Detect which cell encompasses the target text, then output its [x, y] center coordinate. 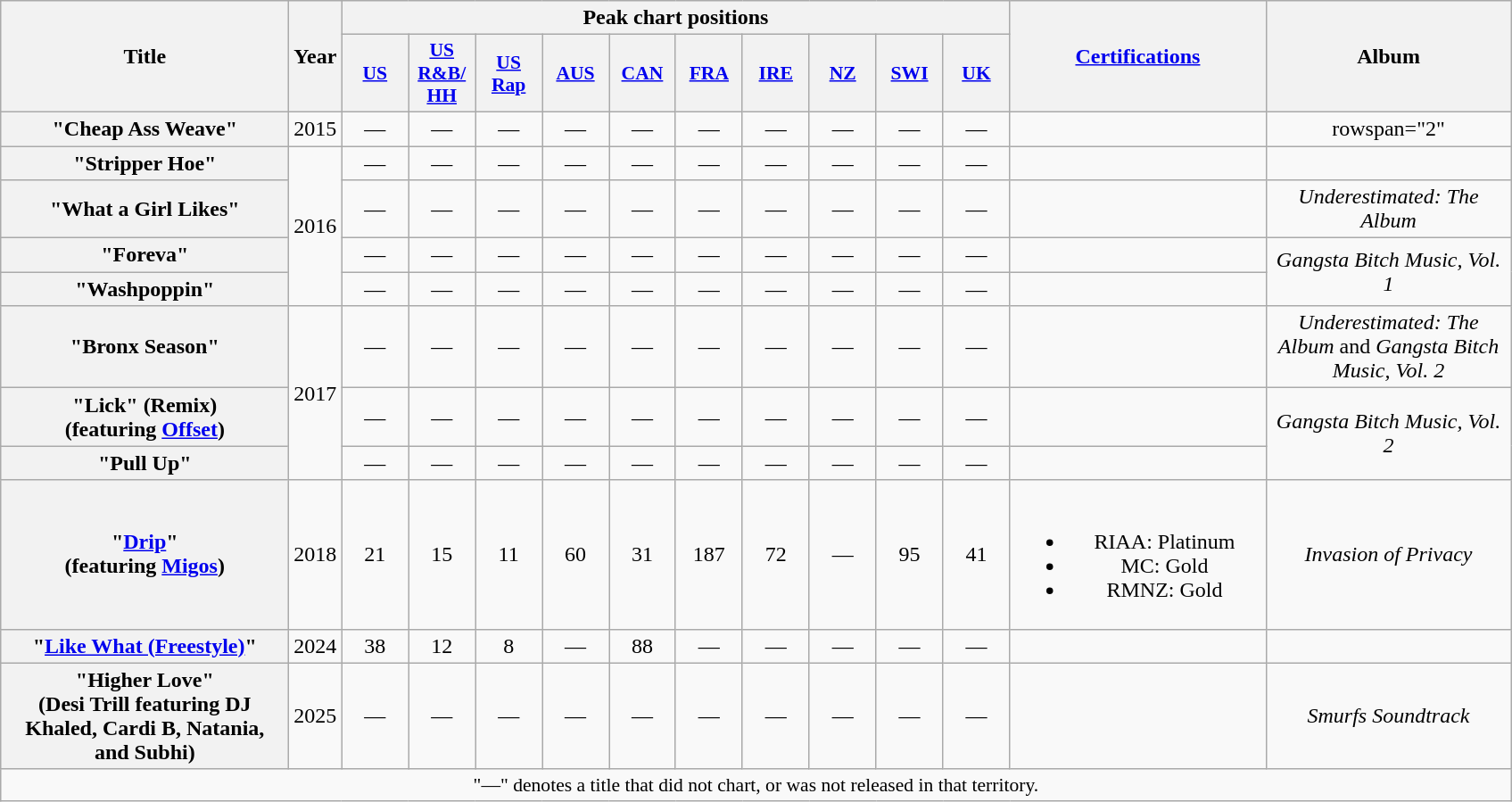
UK [976, 73]
IRE [776, 73]
SWI [910, 73]
Peak chart positions [676, 18]
USRap [508, 73]
US [375, 73]
60 [576, 555]
72 [776, 555]
Gangsta Bitch Music, Vol. 2 [1388, 434]
CAN [642, 73]
"Lick" (Remix)(featuring Offset) [145, 418]
2024 [316, 646]
AUS [576, 73]
Underestimated: The Album and Gangsta Bitch Music, Vol. 2 [1388, 347]
8 [508, 646]
2017 [316, 393]
88 [642, 646]
Album [1388, 57]
Invasion of Privacy [1388, 555]
38 [375, 646]
NZ [842, 73]
"Drip"(featuring Migos) [145, 555]
USR&B/HH [442, 73]
Underestimated: The Album [1388, 209]
2016 [316, 227]
Year [316, 57]
Smurfs Soundtrack [1388, 715]
"Bronx Season" [145, 347]
21 [375, 555]
"What a Girl Likes" [145, 209]
12 [442, 646]
95 [910, 555]
"Foreva" [145, 255]
2015 [316, 128]
"Washpoppin" [145, 289]
"Like What (Freestyle)" [145, 646]
Certifications [1138, 57]
"—" denotes a title that did not chart, or was not released in that territory. [756, 785]
"Cheap Ass Weave" [145, 128]
Gangsta Bitch Music, Vol. 1 [1388, 272]
187 [708, 555]
"Stripper Hoe" [145, 163]
"Pull Up" [145, 463]
15 [442, 555]
"Higher Love"(Desi Trill featuring DJ Khaled, Cardi B, Natania, and Subhi) [145, 715]
41 [976, 555]
2025 [316, 715]
31 [642, 555]
2018 [316, 555]
rowspan="2" [1388, 128]
11 [508, 555]
RIAA: PlatinumMC: GoldRMNZ: Gold [1138, 555]
FRA [708, 73]
Title [145, 57]
